Return (X, Y) of the center of cell containing provided text 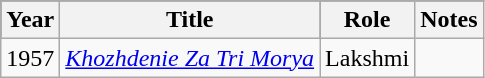
1957 (30, 58)
Lakshmi (368, 58)
Title (190, 20)
Khozhdenie Za Tri Morya (190, 58)
Notes (449, 20)
Year (30, 20)
Role (368, 20)
